Search for the cell housing the specified text and yield its [X, Y] center coordinate. 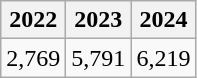
6,219 [164, 58]
2,769 [34, 58]
2022 [34, 20]
5,791 [98, 58]
2024 [164, 20]
2023 [98, 20]
